Output the (x, y) coordinate of the center of the cell containing the given text.  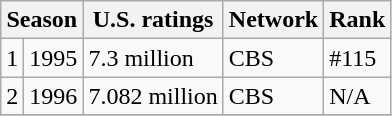
1 (12, 58)
Network (273, 20)
#115 (358, 58)
1995 (54, 58)
1996 (54, 96)
2 (12, 96)
N/A (358, 96)
7.082 million (153, 96)
Season (42, 20)
Rank (358, 20)
U.S. ratings (153, 20)
7.3 million (153, 58)
